Find where the given text appears and provide that cell's center as [x, y] coordinate. 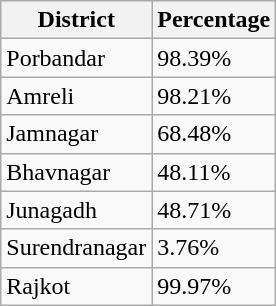
48.71% [214, 210]
99.97% [214, 286]
Amreli [76, 96]
98.39% [214, 58]
Junagadh [76, 210]
District [76, 20]
Bhavnagar [76, 172]
Rajkot [76, 286]
Surendranagar [76, 248]
68.48% [214, 134]
48.11% [214, 172]
3.76% [214, 248]
Porbandar [76, 58]
Percentage [214, 20]
Jamnagar [76, 134]
98.21% [214, 96]
